Return [x, y] of the center of cell containing provided text 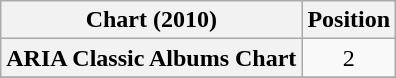
2 [349, 58]
Chart (2010) [152, 20]
ARIA Classic Albums Chart [152, 58]
Position [349, 20]
